Return the (X, Y) coordinate for the center point of the cell that contains the specified text.  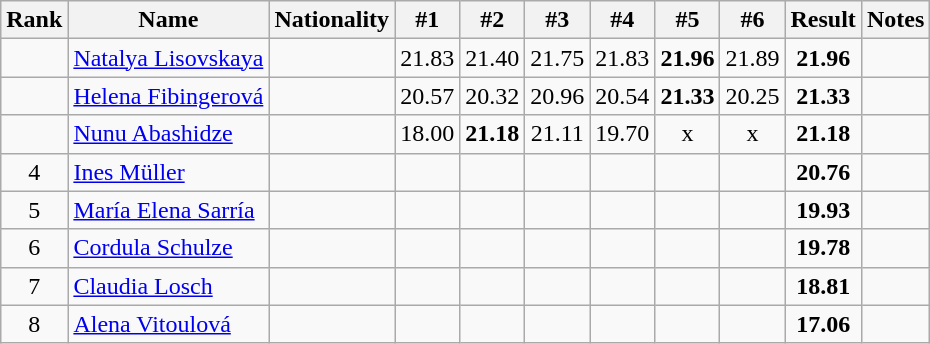
5 (34, 210)
Result (823, 20)
Notes (895, 20)
20.25 (752, 96)
20.32 (492, 96)
Helena Fibingerová (168, 96)
Natalya Lisovskaya (168, 58)
20.96 (558, 96)
19.70 (622, 134)
6 (34, 248)
20.54 (622, 96)
17.06 (823, 324)
18.00 (428, 134)
4 (34, 172)
21.75 (558, 58)
Ines Müller (168, 172)
21.40 (492, 58)
Alena Vitoulová (168, 324)
20.76 (823, 172)
21.11 (558, 134)
18.81 (823, 286)
19.93 (823, 210)
#3 (558, 20)
19.78 (823, 248)
Cordula Schulze (168, 248)
21.89 (752, 58)
#6 (752, 20)
#1 (428, 20)
#5 (688, 20)
Nunu Abashidze (168, 134)
8 (34, 324)
20.57 (428, 96)
Claudia Losch (168, 286)
María Elena Sarría (168, 210)
Nationality (332, 20)
7 (34, 286)
Rank (34, 20)
#2 (492, 20)
Name (168, 20)
#4 (622, 20)
